Extract the (x, y) coordinate from the center of the cell holding the provided text.  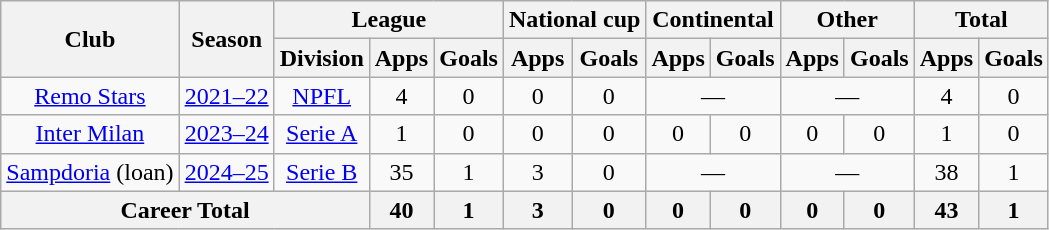
Season (226, 39)
Club (90, 39)
Serie B (322, 172)
National cup (574, 20)
Inter Milan (90, 134)
Other (847, 20)
Division (322, 58)
Serie A (322, 134)
2023–24 (226, 134)
35 (401, 172)
Career Total (186, 210)
NPFL (322, 96)
2024–25 (226, 172)
38 (946, 172)
Continental (713, 20)
40 (401, 210)
Sampdoria (loan) (90, 172)
43 (946, 210)
Remo Stars (90, 96)
Total (981, 20)
2021–22 (226, 96)
League (388, 20)
